For the text-containing cell, return its midpoint in [X, Y] coordinate format. 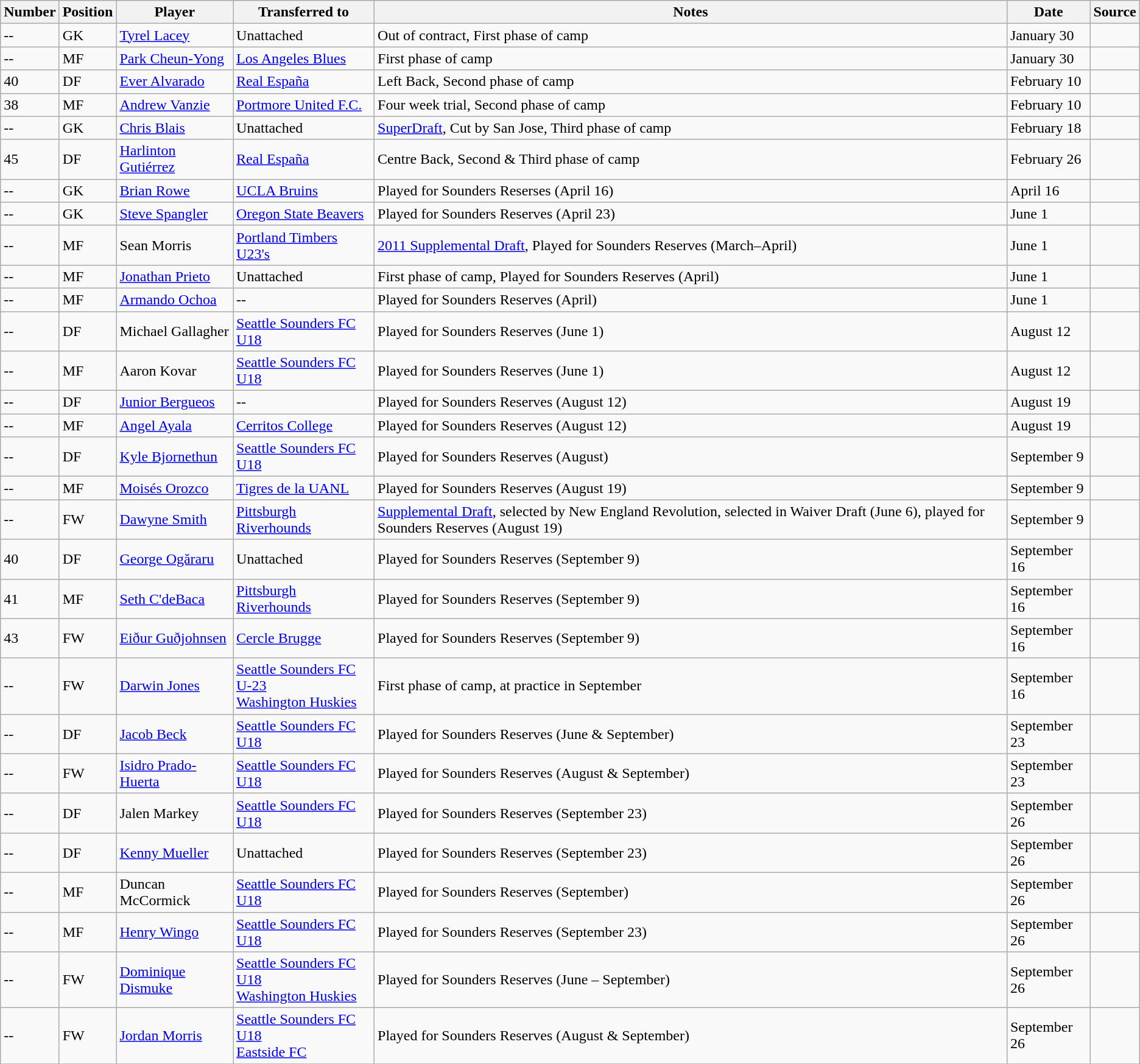
Sean Morris [175, 245]
First phase of camp [691, 58]
2011 Supplemental Draft, Played for Sounders Reserves (March–April) [691, 245]
Chris Blais [175, 128]
Played for Sounders Reserves (September) [691, 892]
Brian Rowe [175, 191]
Cerritos College [304, 425]
Park Cheun-Yong [175, 58]
Seattle Sounders FC U18 Washington Huskies [304, 980]
Played for Sounders Reserves (April) [691, 299]
Seattle Sounders FC U-23 Washington Huskies [304, 686]
Seth C'deBaca [175, 599]
Played for Sounders Reserses (April 16) [691, 191]
Played for Sounders Reserves (April 23) [691, 214]
Portland Timbers U23's [304, 245]
Date [1049, 12]
Aaron Kovar [175, 371]
Cercle Brugge [304, 638]
Junior Bergueos [175, 402]
February 26 [1049, 159]
Number [30, 12]
Played for Sounders Reserves (August) [691, 457]
Notes [691, 12]
Four week trial, Second phase of camp [691, 105]
Moisés Orozco [175, 488]
Isidro Prado-Huerta [175, 773]
Harlinton Gutiérrez [175, 159]
Left Back, Second phase of camp [691, 82]
George Ogăraru [175, 559]
Dawyne Smith [175, 520]
First phase of camp, Played for Sounders Reserves (April) [691, 276]
Played for Sounders Reserves (June – September) [691, 980]
Source [1114, 12]
Eiður Guðjohnsen [175, 638]
Darwin Jones [175, 686]
Jordan Morris [175, 1036]
April 16 [1049, 191]
45 [30, 159]
Oregon State Beavers [304, 214]
Transferred to [304, 12]
Andrew Vanzie [175, 105]
Portmore United F.C. [304, 105]
Kyle Bjornethun [175, 457]
Jacob Beck [175, 734]
Jalen Markey [175, 813]
Seattle Sounders FC U18 Eastside FC [304, 1036]
Played for Sounders Reserves (June & September) [691, 734]
Played for Sounders Reserves (August 19) [691, 488]
Kenny Mueller [175, 852]
Supplemental Draft, selected by New England Revolution, selected in Waiver Draft (June 6), played for Sounders Reserves (August 19) [691, 520]
Angel Ayala [175, 425]
Jonathan Prieto [175, 276]
Steve Spangler [175, 214]
Dominique Dismuke [175, 980]
Position [88, 12]
Ever Alvarado [175, 82]
Los Angeles Blues [304, 58]
38 [30, 105]
First phase of camp, at practice in September [691, 686]
Centre Back, Second & Third phase of camp [691, 159]
Michael Gallagher [175, 331]
February 18 [1049, 128]
43 [30, 638]
Duncan McCormick [175, 892]
Henry Wingo [175, 931]
41 [30, 599]
Armando Ochoa [175, 299]
UCLA Bruins [304, 191]
Out of contract, First phase of camp [691, 35]
SuperDraft, Cut by San Jose, Third phase of camp [691, 128]
Tyrel Lacey [175, 35]
Player [175, 12]
Tigres de la UANL [304, 488]
